Determine the (x, y) coordinate at the center of the cell enclosing the given text.  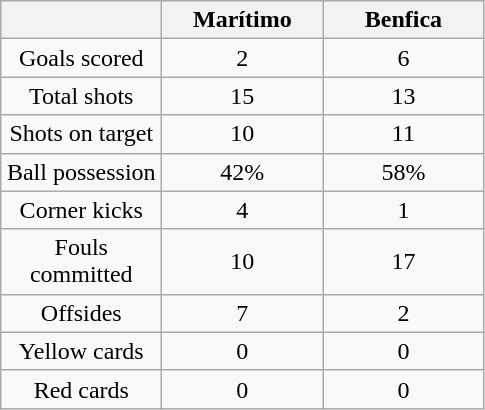
Yellow cards (82, 351)
Corner kicks (82, 210)
6 (404, 58)
11 (404, 134)
Benfica (404, 20)
15 (242, 96)
Ball possession (82, 172)
Fouls committed (82, 262)
4 (242, 210)
7 (242, 313)
58% (404, 172)
Shots on target (82, 134)
1 (404, 210)
Goals scored (82, 58)
Offsides (82, 313)
Red cards (82, 389)
42% (242, 172)
13 (404, 96)
17 (404, 262)
Total shots (82, 96)
Marítimo (242, 20)
